Determine the (X, Y) coordinate at the center of the cell enclosing the given text.  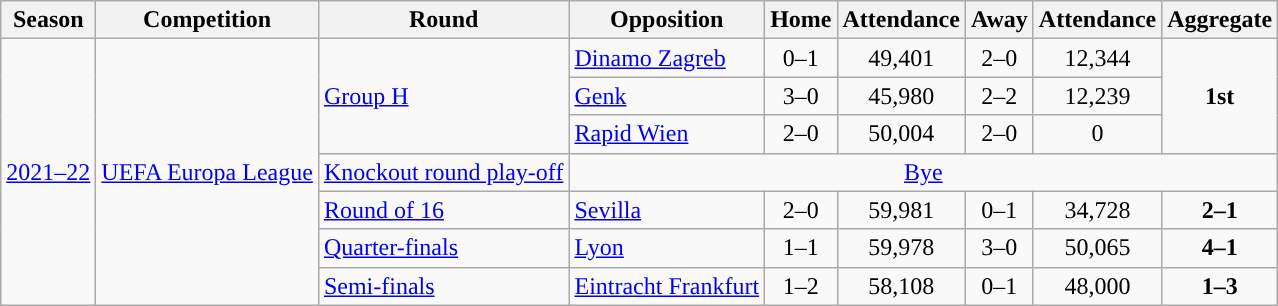
Season (48, 20)
1–3 (1220, 286)
50,065 (1097, 248)
Lyon (667, 248)
12,344 (1097, 58)
1–1 (801, 248)
0 (1097, 134)
Bye (924, 172)
Rapid Wien (667, 134)
Opposition (667, 20)
1–2 (801, 286)
UEFA Europa League (208, 172)
Round (444, 20)
Eintracht Frankfurt (667, 286)
Aggregate (1220, 20)
Group H (444, 96)
4–1 (1220, 248)
Round of 16 (444, 210)
49,401 (901, 58)
45,980 (901, 96)
Sevilla (667, 210)
2021–22 (48, 172)
Genk (667, 96)
Competition (208, 20)
Dinamo Zagreb (667, 58)
50,004 (901, 134)
59,978 (901, 248)
Semi-finals (444, 286)
1st (1220, 96)
Away (999, 20)
12,239 (1097, 96)
48,000 (1097, 286)
34,728 (1097, 210)
Home (801, 20)
Quarter-finals (444, 248)
2–2 (999, 96)
58,108 (901, 286)
2–1 (1220, 210)
59,981 (901, 210)
Knockout round play-off (444, 172)
